For the text-containing cell, return its midpoint in (x, y) coordinate format. 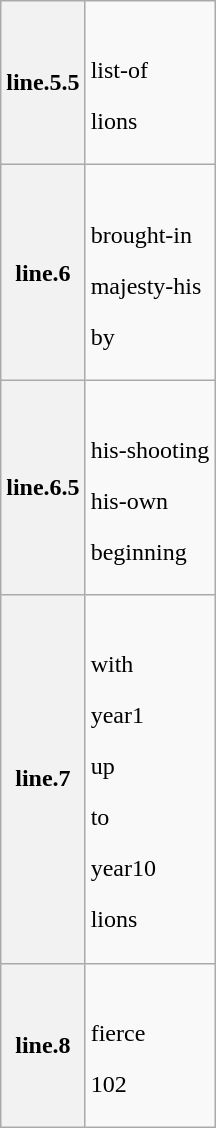
with year1 up to year10 lions (150, 779)
line.5.5 (43, 83)
line.6.5 (43, 488)
line.6 (43, 272)
line.8 (43, 1045)
brought-in majesty-his by (150, 272)
line.7 (43, 779)
list-of lions (150, 83)
his-shooting his-own beginning (150, 488)
fierce 102 (150, 1045)
